Provide the (x, y) coordinate of the cell's center where the given text is located.  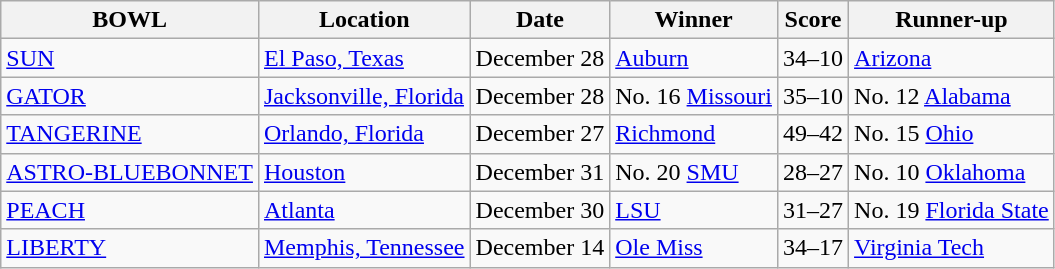
December 27 (540, 134)
Location (364, 20)
PEACH (130, 210)
LSU (694, 210)
49–42 (812, 134)
Atlanta (364, 210)
No. 15 Ohio (952, 134)
No. 10 Oklahoma (952, 172)
TANGERINE (130, 134)
Orlando, Florida (364, 134)
No. 16 Missouri (694, 96)
BOWL (130, 20)
Virginia Tech (952, 248)
Winner (694, 20)
No. 12 Alabama (952, 96)
December 31 (540, 172)
LIBERTY (130, 248)
Runner-up (952, 20)
Memphis, Tennessee (364, 248)
No. 19 Florida State (952, 210)
35–10 (812, 96)
Date (540, 20)
December 30 (540, 210)
34–17 (812, 248)
Richmond (694, 134)
Ole Miss (694, 248)
El Paso, Texas (364, 58)
SUN (130, 58)
Jacksonville, Florida (364, 96)
GATOR (130, 96)
34–10 (812, 58)
Score (812, 20)
31–27 (812, 210)
No. 20 SMU (694, 172)
28–27 (812, 172)
December 14 (540, 248)
Houston (364, 172)
ASTRO-BLUEBONNET (130, 172)
Auburn (694, 58)
Arizona (952, 58)
